Provide the (x, y) coordinate of the cell's center where the given text is located.  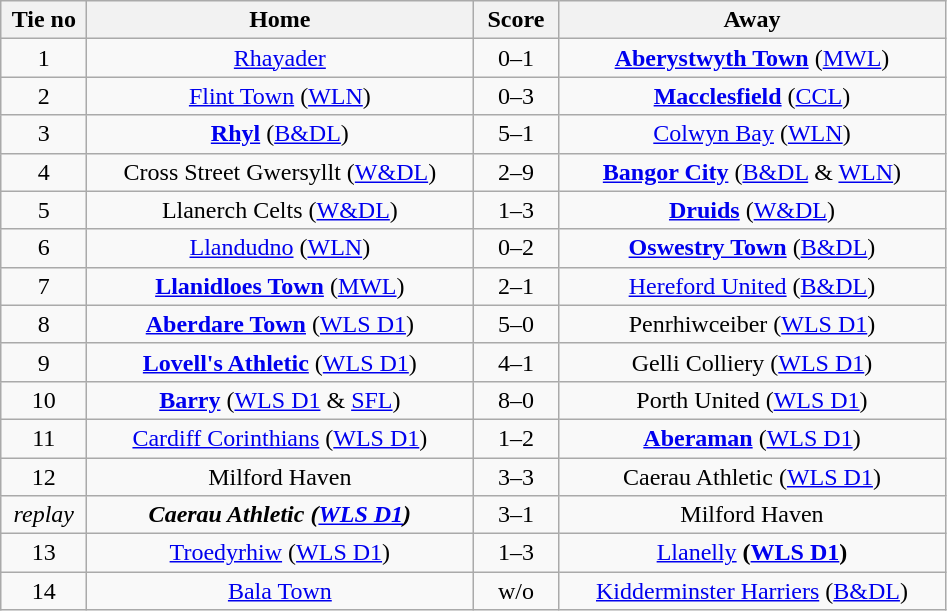
Score (516, 20)
Llandudno (WLN) (280, 248)
Aberystwyth Town (MWL) (752, 58)
5 (44, 210)
Kidderminster Harriers (B&DL) (752, 591)
Llanidloes Town (MWL) (280, 286)
8–0 (516, 400)
8 (44, 324)
Away (752, 20)
6 (44, 248)
2 (44, 96)
Oswestry Town (B&DL) (752, 248)
4 (44, 172)
1–2 (516, 438)
10 (44, 400)
replay (44, 515)
0–3 (516, 96)
9 (44, 362)
Home (280, 20)
0–2 (516, 248)
13 (44, 553)
Porth United (WLS D1) (752, 400)
Gelli Colliery (WLS D1) (752, 362)
7 (44, 286)
Cross Street Gwersyllt (W&DL) (280, 172)
1 (44, 58)
Aberdare Town (WLS D1) (280, 324)
11 (44, 438)
2–1 (516, 286)
5–0 (516, 324)
Barry (WLS D1 & SFL) (280, 400)
Cardiff Corinthians (WLS D1) (280, 438)
Flint Town (WLN) (280, 96)
Tie no (44, 20)
4–1 (516, 362)
Rhayader (280, 58)
Llanelly (WLS D1) (752, 553)
2–9 (516, 172)
3 (44, 134)
5–1 (516, 134)
w/o (516, 591)
Llanerch Celts (W&DL) (280, 210)
14 (44, 591)
Lovell's Athletic (WLS D1) (280, 362)
Penrhiwceiber (WLS D1) (752, 324)
3–1 (516, 515)
Troedyrhiw (WLS D1) (280, 553)
0–1 (516, 58)
Macclesfield (CCL) (752, 96)
Bala Town (280, 591)
Rhyl (B&DL) (280, 134)
Druids (W&DL) (752, 210)
Aberaman (WLS D1) (752, 438)
12 (44, 477)
Colwyn Bay (WLN) (752, 134)
Hereford United (B&DL) (752, 286)
3–3 (516, 477)
Bangor City (B&DL & WLN) (752, 172)
